Scan for the cell matching the given text and deliver its [X, Y] coordinate at center. 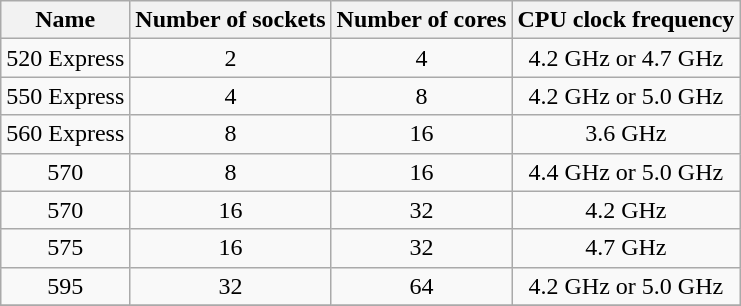
575 [66, 248]
Name [66, 20]
Number of sockets [230, 20]
550 Express [66, 96]
CPU clock frequency [626, 20]
560 Express [66, 134]
3.6 GHz [626, 134]
64 [422, 286]
2 [230, 58]
4.4 GHz or 5.0 GHz [626, 172]
Number of cores [422, 20]
4.7 GHz [626, 248]
595 [66, 286]
520 Express [66, 58]
4.2 GHz or 4.7 GHz [626, 58]
4.2 GHz [626, 210]
